Capture the cell that displays the provided text and extract its (x, y) central coordinate. 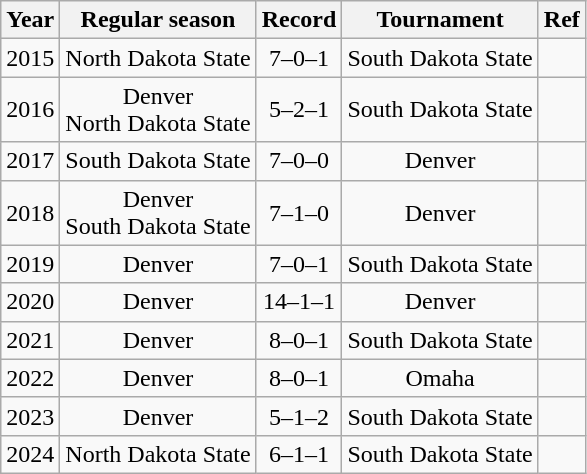
Omaha (440, 378)
5–2–1 (299, 110)
2024 (30, 454)
2015 (30, 58)
Tournament (440, 20)
Year (30, 20)
2022 (30, 378)
Ref (562, 20)
7–0–0 (299, 161)
5–1–2 (299, 416)
14–1–1 (299, 302)
2023 (30, 416)
2021 (30, 340)
2018 (30, 212)
2019 (30, 264)
Record (299, 20)
7–1–0 (299, 212)
2017 (30, 161)
DenverNorth Dakota State (158, 110)
DenverSouth Dakota State (158, 212)
6–1–1 (299, 454)
2016 (30, 110)
2020 (30, 302)
Regular season (158, 20)
